Pinpoint the cell where the given text exists, returning its (X, Y) midpoint coordinate. 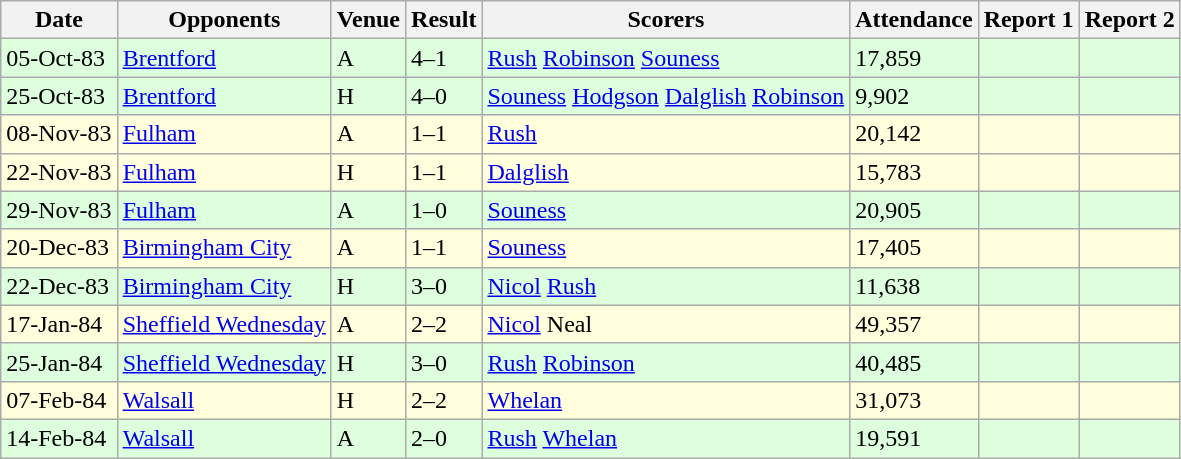
2–0 (444, 438)
08-Nov-83 (59, 134)
Souness Hodgson Dalglish Robinson (666, 96)
Report 1 (1028, 20)
25-Oct-83 (59, 96)
9,902 (914, 96)
25-Jan-84 (59, 362)
07-Feb-84 (59, 400)
17-Jan-84 (59, 324)
Date (59, 20)
4–1 (444, 58)
Rush (666, 134)
17,859 (914, 58)
Rush Whelan (666, 438)
Scorers (666, 20)
Attendance (914, 20)
Nicol Neal (666, 324)
22-Nov-83 (59, 172)
1–0 (444, 210)
Dalglish (666, 172)
11,638 (914, 286)
Venue (368, 20)
17,405 (914, 248)
05-Oct-83 (59, 58)
49,357 (914, 324)
Rush Robinson (666, 362)
Result (444, 20)
19,591 (914, 438)
Opponents (224, 20)
20-Dec-83 (59, 248)
Rush Robinson Souness (666, 58)
29-Nov-83 (59, 210)
40,485 (914, 362)
Whelan (666, 400)
15,783 (914, 172)
14-Feb-84 (59, 438)
20,142 (914, 134)
Nicol Rush (666, 286)
22-Dec-83 (59, 286)
Report 2 (1130, 20)
4–0 (444, 96)
31,073 (914, 400)
20,905 (914, 210)
